Return the [x, y] coordinate for the center point of the cell that contains the specified text.  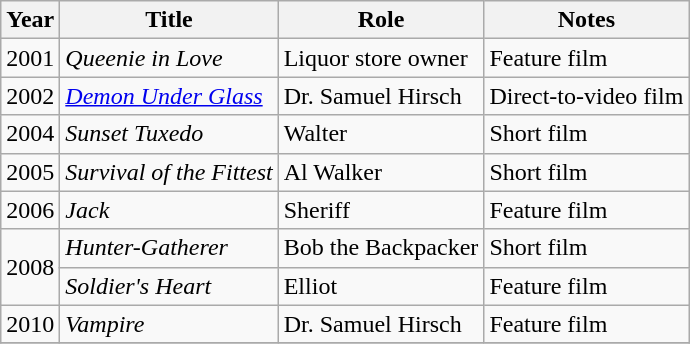
Title [169, 20]
2010 [30, 324]
Bob the Backpacker [381, 248]
Notes [586, 20]
Queenie in Love [169, 58]
2006 [30, 210]
Soldier's Heart [169, 286]
Liquor store owner [381, 58]
Elliot [381, 286]
Year [30, 20]
Sheriff [381, 210]
Al Walker [381, 172]
Vampire [169, 324]
2004 [30, 134]
2001 [30, 58]
2008 [30, 267]
Demon Under Glass [169, 96]
2005 [30, 172]
Hunter-Gatherer [169, 248]
Role [381, 20]
Direct-to-video film [586, 96]
Walter [381, 134]
Survival of the Fittest [169, 172]
2002 [30, 96]
Sunset Tuxedo [169, 134]
Jack [169, 210]
